Determine the [X, Y] coordinate at the center of the cell enclosing the given text.  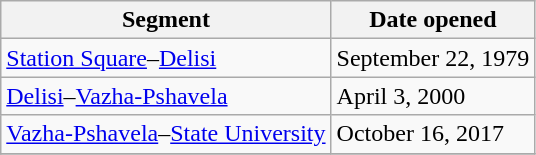
Segment [166, 20]
April 3, 2000 [433, 96]
September 22, 1979 [433, 58]
Delisi–Vazha-Pshavela [166, 96]
October 16, 2017 [433, 134]
Date opened [433, 20]
Station Square–Delisi [166, 58]
Vazha-Pshavela–State University [166, 134]
